Return [X, Y] of the center of cell containing provided text 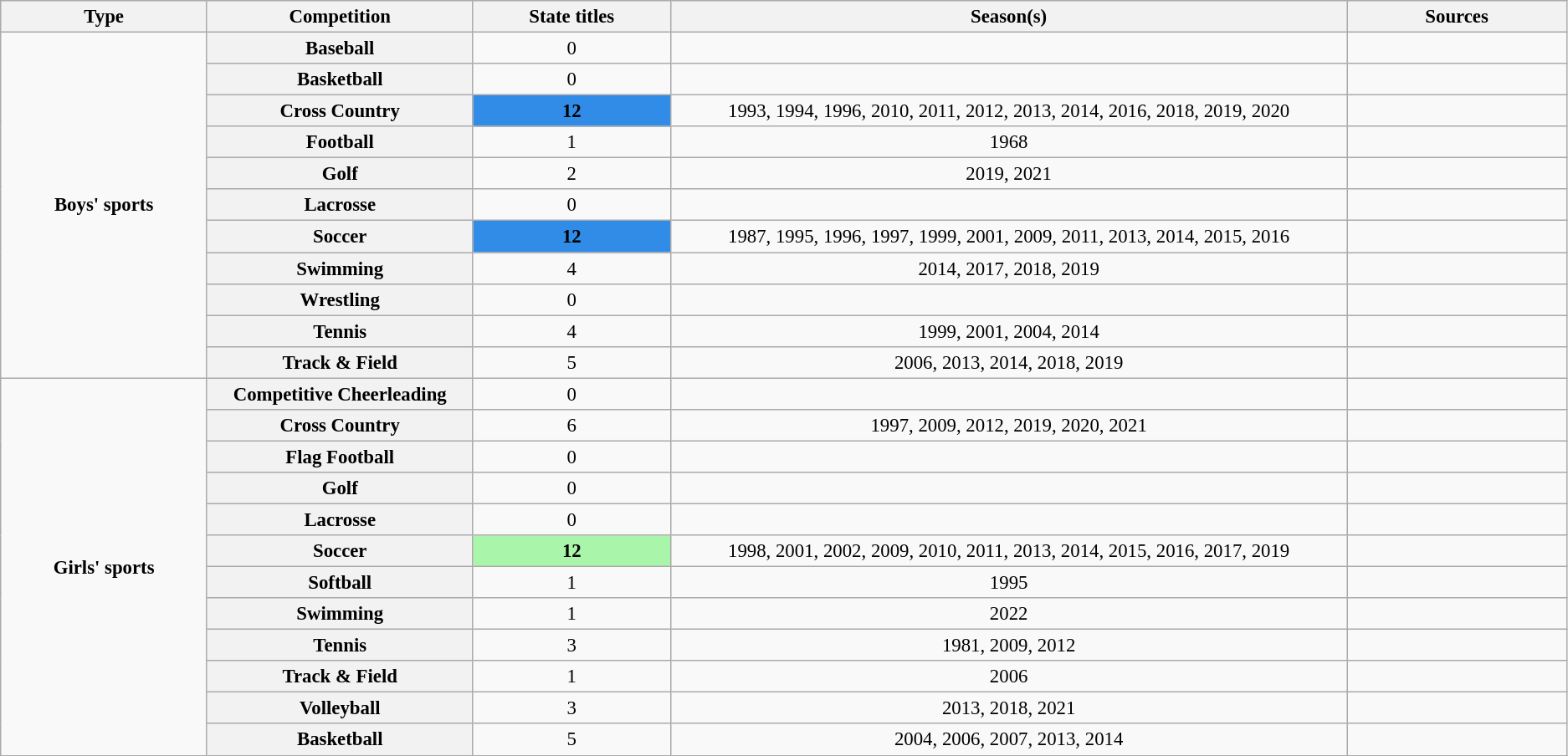
2013, 2018, 2021 [1009, 708]
2006 [1009, 677]
2019, 2021 [1009, 174]
2014, 2017, 2018, 2019 [1009, 268]
2006, 2013, 2014, 2018, 2019 [1009, 362]
1993, 1994, 1996, 2010, 2011, 2012, 2013, 2014, 2016, 2018, 2019, 2020 [1009, 111]
2022 [1009, 614]
1998, 2001, 2002, 2009, 2010, 2011, 2013, 2014, 2015, 2016, 2017, 2019 [1009, 551]
Football [340, 142]
Wrestling [340, 299]
1999, 2001, 2004, 2014 [1009, 331]
Baseball [340, 49]
2004, 2006, 2007, 2013, 2014 [1009, 740]
Girls' sports [104, 567]
Sources [1458, 17]
1995 [1009, 583]
1981, 2009, 2012 [1009, 646]
Competition [340, 17]
Type [104, 17]
1968 [1009, 142]
Softball [340, 583]
Season(s) [1009, 17]
2 [572, 174]
6 [572, 426]
1997, 2009, 2012, 2019, 2020, 2021 [1009, 426]
Boys' sports [104, 206]
State titles [572, 17]
Volleyball [340, 708]
1987, 1995, 1996, 1997, 1999, 2001, 2009, 2011, 2013, 2014, 2015, 2016 [1009, 237]
Competitive Cheerleading [340, 394]
Flag Football [340, 457]
